For the text-containing cell, return its midpoint in [X, Y] coordinate format. 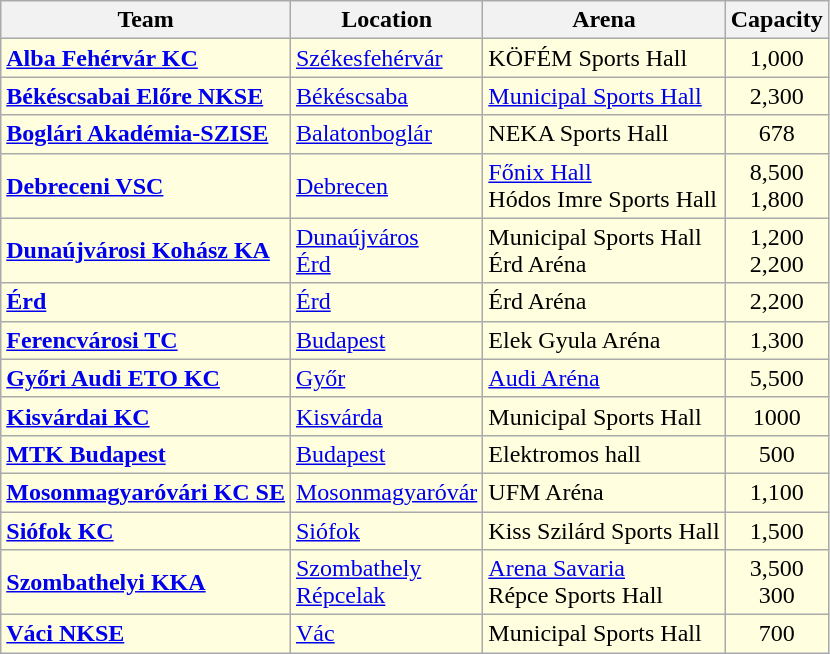
Mosonmagyaróvári KC SE [146, 492]
Vác [386, 634]
Capacity [776, 20]
Szombathely Répcelak [386, 582]
3,500 300 [776, 582]
Elek Gyula Aréna [604, 340]
Team [146, 20]
Debrecen [386, 186]
Elektromos hall [604, 454]
Boglári Akadémia-SZISE [146, 134]
Győr [386, 378]
500 [776, 454]
Audi Aréna [604, 378]
1,200 2,200 [776, 250]
Dunaújváros Érd [386, 250]
KÖFÉM Sports Hall [604, 58]
Érd Aréna [604, 302]
1,000 [776, 58]
Kisvárdai KC [146, 416]
Debreceni VSC [146, 186]
Szombathelyi KKA [146, 582]
Arena [604, 20]
1,300 [776, 340]
Alba Fehérvár KC [146, 58]
1,100 [776, 492]
678 [776, 134]
UFM Aréna [604, 492]
5,500 [776, 378]
Ferencvárosi TC [146, 340]
Mosonmagyaróvár [386, 492]
Váci NKSE [146, 634]
2,300 [776, 96]
Siófok [386, 531]
700 [776, 634]
Siófok KC [146, 531]
Székesfehérvár [386, 58]
Dunaújvárosi Kohász KA [146, 250]
Kiss Szilárd Sports Hall [604, 531]
1,500 [776, 531]
Municipal Sports Hall Érd Aréna [604, 250]
Balatonboglár [386, 134]
Location [386, 20]
2,200 [776, 302]
Főnix Hall Hódos Imre Sports Hall [604, 186]
NEKA Sports Hall [604, 134]
Békéscsaba [386, 96]
1000 [776, 416]
8,500 1,800 [776, 186]
Arena Savaria Répce Sports Hall [604, 582]
Kisvárda [386, 416]
MTK Budapest [146, 454]
Győri Audi ETO KC [146, 378]
Békéscsabai Előre NKSE [146, 96]
